Output the [x, y] coordinate of the center of the cell containing the given text.  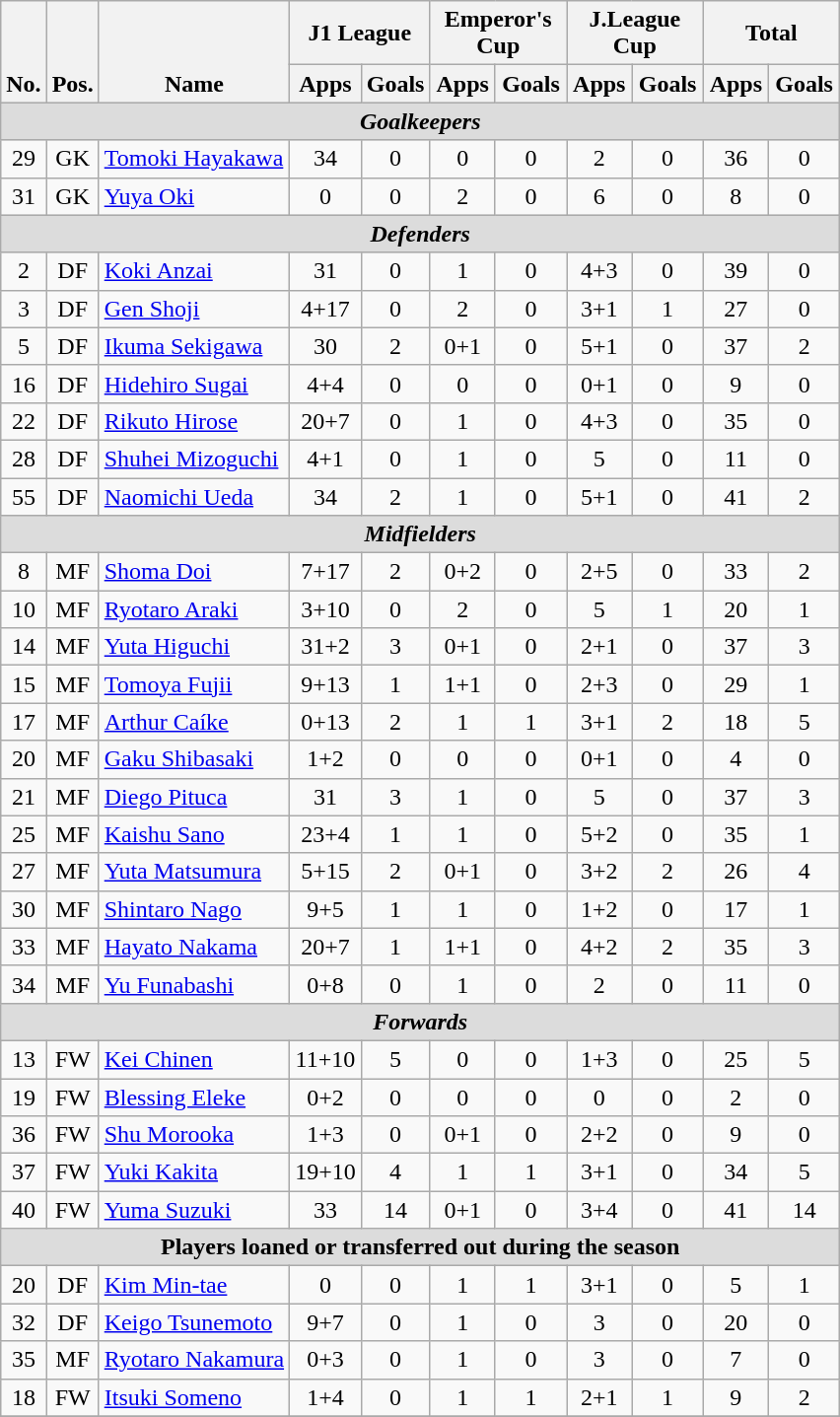
2+5 [599, 572]
Yu Funabashi [193, 984]
Yuta Matsumura [193, 872]
Blessing Eleke [193, 1098]
Kei Chinen [193, 1059]
3+2 [599, 872]
7 [735, 1360]
Tomoki Hayakawa [193, 159]
Naomichi Ueda [193, 496]
Players loaned or transferred out during the season [420, 1247]
Yuta Higuchi [193, 647]
Name [193, 51]
Shintaro Nago [193, 909]
Gen Shoji [193, 309]
1+4 [325, 1397]
Shuhei Mizoguchi [193, 459]
Shoma Doi [193, 572]
5+2 [599, 834]
Yuya Oki [193, 196]
Keigo Tsunemoto [193, 1322]
Yuki Kakita [193, 1172]
13 [24, 1059]
Kaishu Sano [193, 834]
5+15 [325, 872]
Arthur Caíke [193, 722]
11+10 [325, 1059]
0+8 [325, 984]
22 [24, 421]
Gaku Shibasaki [193, 759]
Total [771, 34]
0+13 [325, 722]
Emperor's Cup [499, 34]
Rikuto Hirose [193, 421]
2+2 [599, 1135]
32 [24, 1322]
9+13 [325, 684]
21 [24, 797]
Itsuki Someno [193, 1397]
55 [24, 496]
Pos. [73, 51]
28 [24, 459]
4+1 [325, 459]
J.League Cup [635, 34]
Midfielders [420, 534]
Diego Pituca [193, 797]
26 [735, 872]
19+10 [325, 1172]
16 [24, 384]
3+4 [599, 1210]
9+5 [325, 909]
9+7 [325, 1322]
7+17 [325, 572]
3+10 [325, 609]
15 [24, 684]
Goalkeepers [420, 121]
40 [24, 1210]
Hayato Nakama [193, 947]
31+2 [325, 647]
Ryotaro Nakamura [193, 1360]
Koki Anzai [193, 271]
39 [735, 271]
No. [24, 51]
4+4 [325, 384]
4+2 [599, 947]
J1 League [360, 34]
23+4 [325, 834]
Shu Morooka [193, 1135]
19 [24, 1098]
Tomoya Fujii [193, 684]
10 [24, 609]
Ryotaro Araki [193, 609]
Ikuma Sekigawa [193, 346]
Forwards [420, 1022]
Kim Min-tae [193, 1285]
Yuma Suzuki [193, 1210]
2+3 [599, 684]
0+3 [325, 1360]
Hidehiro Sugai [193, 384]
Defenders [420, 234]
6 [599, 196]
4+17 [325, 309]
